For the text-containing cell, return its midpoint in (X, Y) coordinate format. 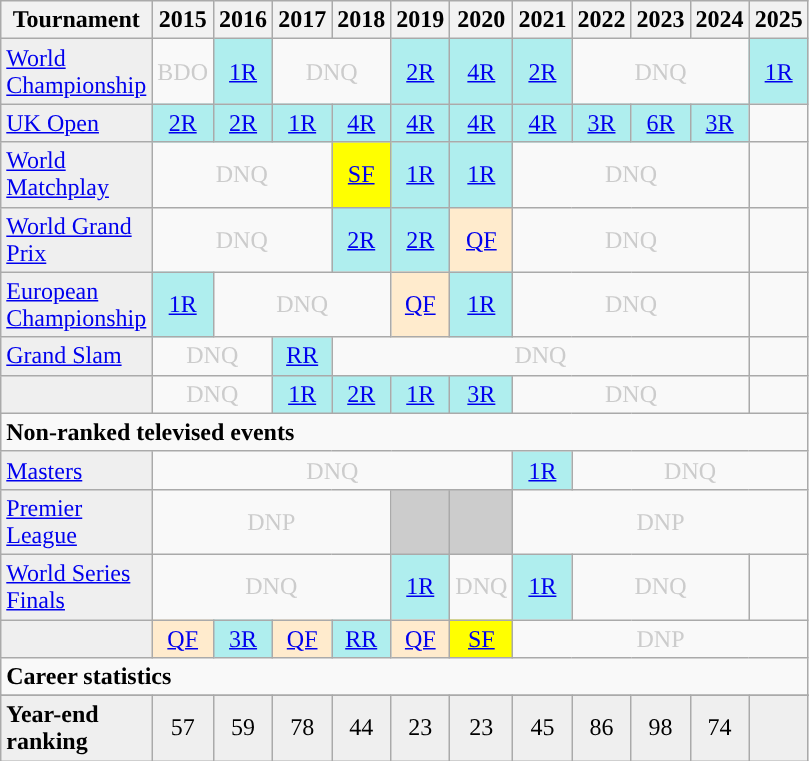
Year-end ranking (76, 728)
2024 (720, 20)
2023 (660, 20)
57 (183, 728)
45 (542, 728)
World Championship (76, 72)
2020 (482, 20)
44 (362, 728)
UK Open (76, 123)
2021 (542, 20)
Career statistics (404, 677)
Masters (76, 470)
Grand Slam (76, 356)
BDO (183, 72)
2022 (602, 20)
Premier League (76, 522)
59 (244, 728)
74 (720, 728)
World Matchplay (76, 174)
2017 (302, 20)
World Series Finals (76, 586)
6R (660, 123)
98 (660, 728)
2018 (362, 20)
European Championship (76, 304)
78 (302, 728)
Tournament (76, 20)
Non-ranked televised events (404, 432)
World Grand Prix (76, 240)
2016 (244, 20)
86 (602, 728)
2015 (183, 20)
2025 (778, 20)
2019 (420, 20)
